Locate the cell with the specified text and output its [x, y] center coordinate. 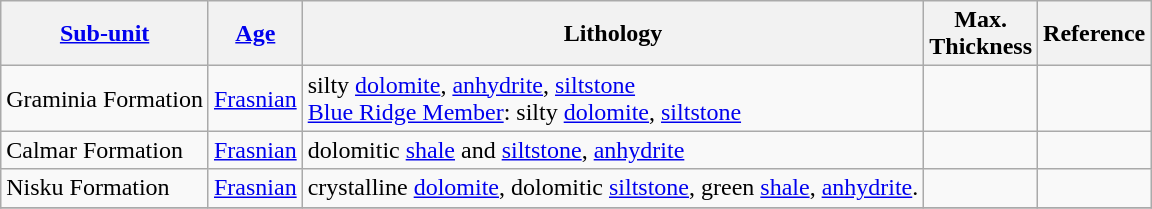
Nisku Formation [105, 188]
Lithology [613, 34]
silty dolomite, anhydrite, siltstoneBlue Ridge Member: silty dolomite, siltstone [613, 98]
Graminia Formation [105, 98]
dolomitic shale and siltstone, anhydrite [613, 150]
Calmar Formation [105, 150]
Age [255, 34]
Reference [1094, 34]
Max.Thickness [981, 34]
crystalline dolomite, dolomitic siltstone, green shale, anhydrite. [613, 188]
Sub-unit [105, 34]
